Provide the (x, y) coordinate of the cell's center where the given text is located.  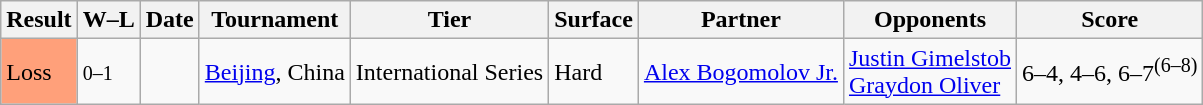
Justin Gimelstob Graydon Oliver (930, 72)
Date (170, 20)
6–4, 4–6, 6–7(6–8) (1110, 72)
Surface (594, 20)
Score (1110, 20)
Partner (740, 20)
Result (39, 20)
Hard (594, 72)
Beijing, China (274, 72)
W–L (108, 20)
Tournament (274, 20)
International Series (449, 72)
Alex Bogomolov Jr. (740, 72)
0–1 (108, 72)
Loss (39, 72)
Opponents (930, 20)
Tier (449, 20)
